Identify which cell holds the provided text, then report its (x, y) central coordinate. 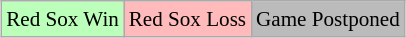
Red Sox Loss (188, 18)
Red Sox Win (62, 18)
Game Postponed (328, 18)
